Return the (X, Y) coordinate for the center point of the cell that contains the specified text.  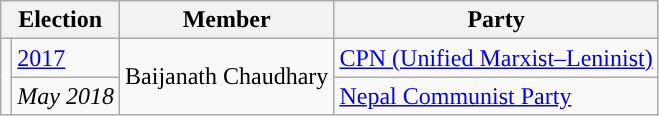
Party (496, 20)
2017 (66, 58)
Election (60, 20)
Member (227, 20)
Nepal Communist Party (496, 96)
May 2018 (66, 96)
CPN (Unified Marxist–Leninist) (496, 58)
Baijanath Chaudhary (227, 77)
